Provide the (X, Y) coordinate of the cell's center where the given text is located.  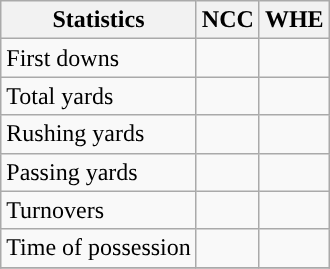
Rushing yards (99, 134)
First downs (99, 58)
Statistics (99, 20)
NCC (228, 20)
Time of possession (99, 248)
Turnovers (99, 210)
WHE (294, 20)
Passing yards (99, 172)
Total yards (99, 96)
